Determine the (X, Y) coordinate at the center of the cell enclosing the given text.  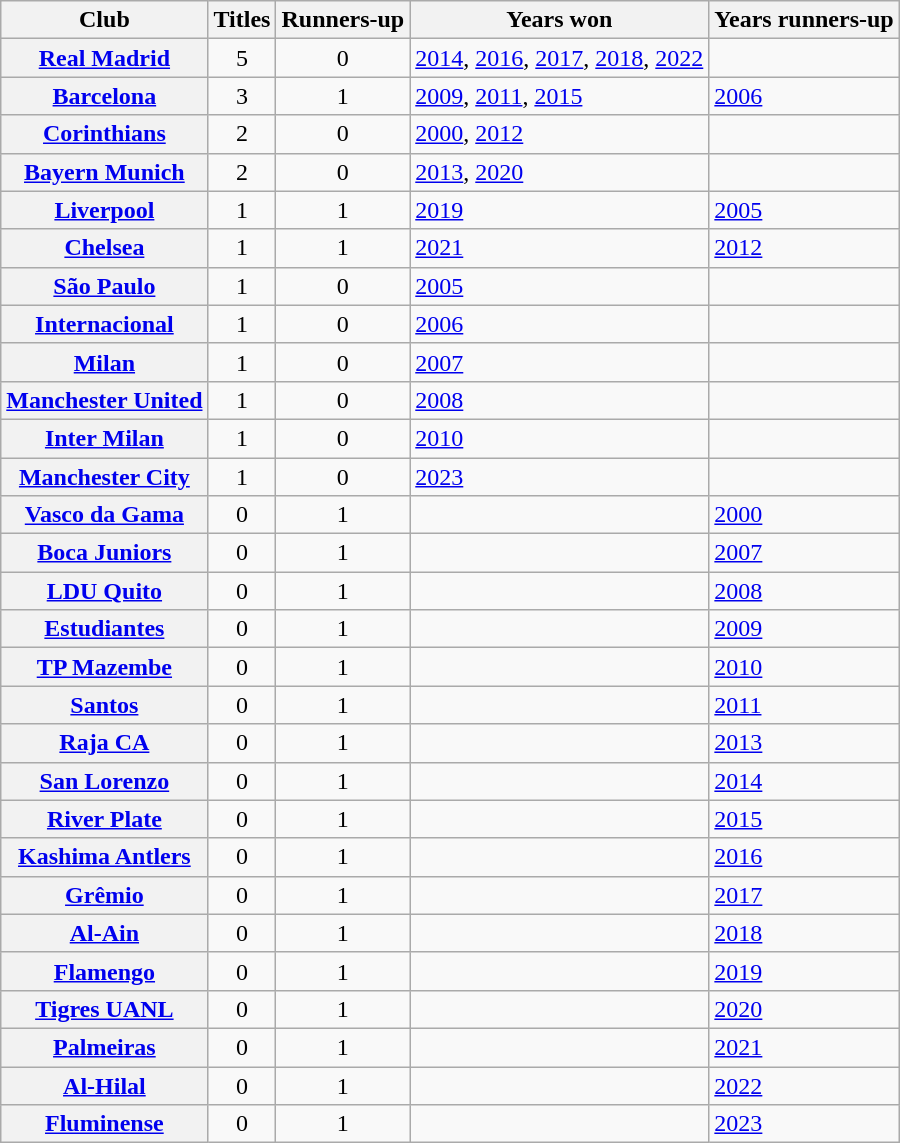
Chelsea (104, 248)
2017 (804, 895)
2000, 2012 (560, 134)
Manchester City (104, 477)
Years won (560, 20)
Liverpool (104, 210)
2016 (804, 857)
2012 (804, 248)
Real Madrid (104, 58)
Bayern Munich (104, 172)
5 (242, 58)
2009, 2011, 2015 (560, 96)
Inter Milan (104, 438)
Al-Hilal (104, 1085)
Years runners-up (804, 20)
Raja CA (104, 743)
3 (242, 96)
LDU Quito (104, 591)
Internacional (104, 324)
2013 (804, 743)
2015 (804, 819)
Palmeiras (104, 1047)
Titles (242, 20)
Vasco da Gama (104, 515)
2022 (804, 1085)
Club (104, 20)
Milan (104, 362)
TP Mazembe (104, 667)
2018 (804, 933)
2000 (804, 515)
2013, 2020 (560, 172)
Fluminense (104, 1124)
São Paulo (104, 286)
Kashima Antlers (104, 857)
Flamengo (104, 971)
2009 (804, 629)
Al-Ain (104, 933)
Barcelona (104, 96)
2011 (804, 705)
2014 (804, 781)
2014, 2016, 2017, 2018, 2022 (560, 58)
Estudiantes (104, 629)
San Lorenzo (104, 781)
2020 (804, 1009)
Tigres UANL (104, 1009)
Santos (104, 705)
Boca Juniors (104, 553)
River Plate (104, 819)
Manchester United (104, 400)
Grêmio (104, 895)
Runners-up (343, 20)
Corinthians (104, 134)
